Identify which cell holds the provided text, then report its [X, Y] central coordinate. 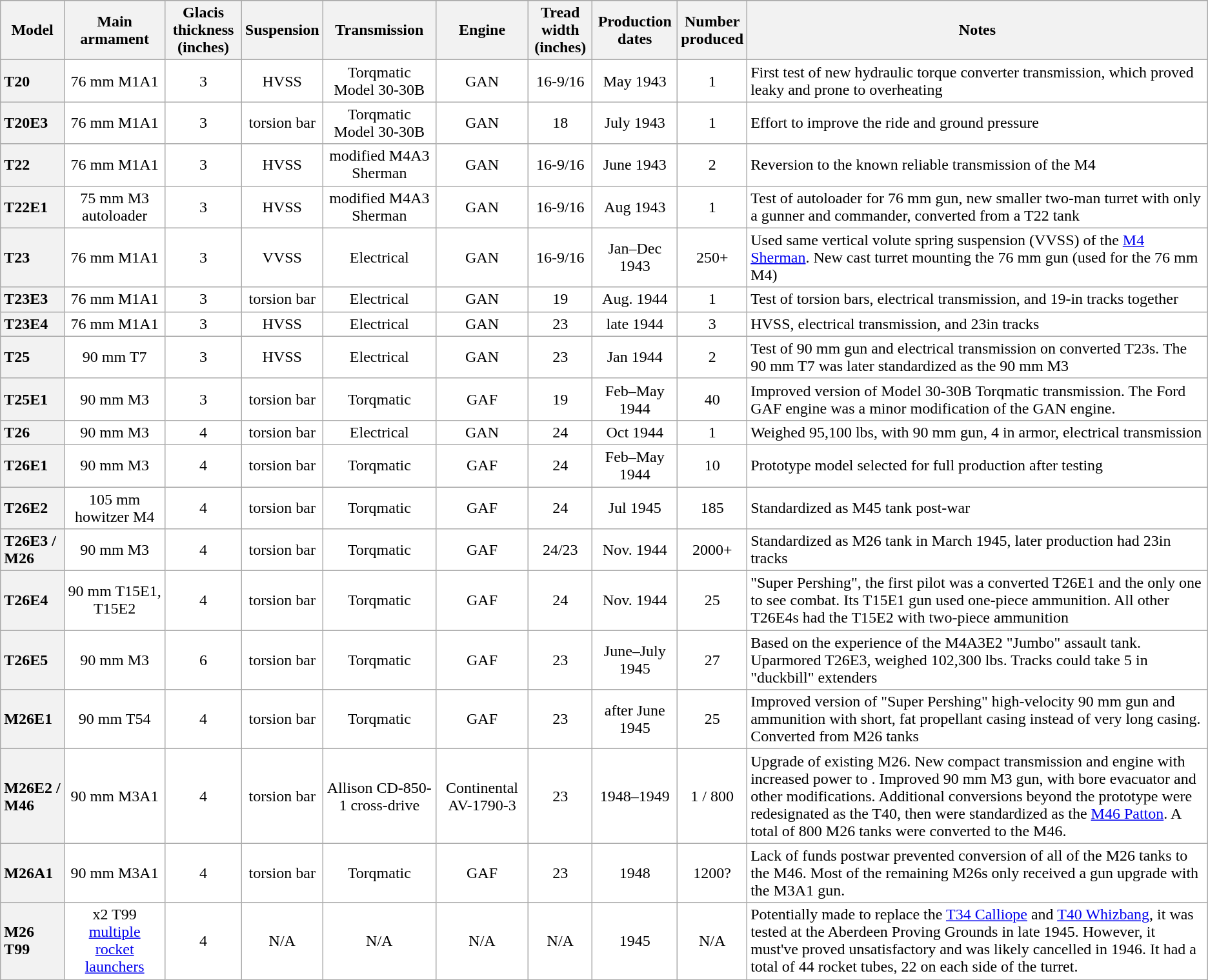
Standardized as M45 tank post-war [978, 507]
185 [712, 507]
Model [32, 30]
Test of autoloader for 76 mm gun, new smaller two-man turret with only a gunner and commander, converted from a T22 tank [978, 206]
27 [712, 660]
Production dates [635, 30]
T23 [32, 257]
Number produced [712, 30]
First test of new hydraulic torque converter transmission, which proved leaky and prone to overheating [978, 81]
Notes [978, 30]
T20E3 [32, 123]
Continental AV-1790-3 [481, 796]
Standardized as M26 tank in March 1945, later production had 23in tracks [978, 550]
VVSS [282, 257]
6 [204, 660]
24/23 [560, 550]
T26E2 [32, 507]
90 mm T54 [114, 719]
x2 T99 multiple rocket launchers [114, 941]
Main armament [114, 30]
T22 [32, 165]
June 1943 [635, 165]
2000+ [712, 550]
1948 [635, 873]
Tread width (inches) [560, 30]
1948–1949 [635, 796]
T26 [32, 432]
90 mm T7 [114, 357]
Suspension [282, 30]
T26E3 / M26 [32, 550]
250+ [712, 257]
late 1944 [635, 324]
after June 1945 [635, 719]
105 mm howitzer M4 [114, 507]
Test of torsion bars, electrical transmission, and 19-in tracks together [978, 299]
Aug 1943 [635, 206]
Effort to improve the ride and ground pressure [978, 123]
T25 [32, 357]
T26E1 [32, 466]
18 [560, 123]
T22E1 [32, 206]
Improved version of Model 30-30B Torqmatic transmission. The Ford GAF engine was a minor modification of the GAN engine. [978, 399]
Jan–Dec 1943 [635, 257]
1945 [635, 941]
July 1943 [635, 123]
Prototype model selected for full production after testing [978, 466]
Allison CD-850-1 cross-drive [379, 796]
Used same vertical volute spring suspension (VVSS) of the M4 Sherman. New cast turret mounting the 76 mm gun (used for the 76 mm M4) [978, 257]
M26E2 / M46 [32, 796]
Reversion to the known reliable transmission of the M4 [978, 165]
Aug. 1944 [635, 299]
Glacis thickness (inches) [204, 30]
Based on the experience of the M4A3E2 "Jumbo" assault tank. Uparmored T26E3, weighed 102,300 lbs. Tracks could take 5 in "duckbill" extenders [978, 660]
T23E3 [32, 299]
75 mm M3 autoloader [114, 206]
10 [712, 466]
Jul 1945 [635, 507]
M26 T99 [32, 941]
1200? [712, 873]
T25E1 [32, 399]
Weighed 95,100 lbs, with 90 mm gun, 4 in armor, electrical transmission [978, 432]
M26E1 [32, 719]
Transmission [379, 30]
90 mm T15E1, T15E2 [114, 601]
T26E4 [32, 601]
HVSS, electrical transmission, and 23in tracks [978, 324]
1 / 800 [712, 796]
Oct 1944 [635, 432]
Engine [481, 30]
T26E5 [32, 660]
June–July 1945 [635, 660]
T23E4 [32, 324]
Jan 1944 [635, 357]
May 1943 [635, 81]
M26A1 [32, 873]
40 [712, 399]
Test of 90 mm gun and electrical transmission on converted T23s. The 90 mm T7 was later standardized as the 90 mm M3 [978, 357]
T20 [32, 81]
